Return the (x, y) coordinate for the center point of the cell that contains the specified text.  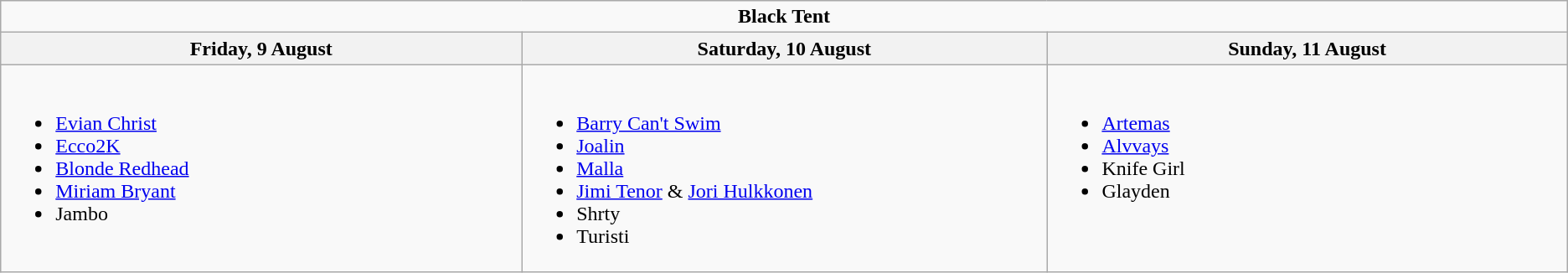
Sunday, 11 August (1307, 49)
Evian ChristEcco2KBlonde RedheadMiriam BryantJambo (261, 168)
Barry Can't SwimJoalinMallaJimi Tenor & Jori HulkkonenShrtyTuristi (784, 168)
Saturday, 10 August (784, 49)
ArtemasAlvvaysKnife GirlGlayden (1307, 168)
Friday, 9 August (261, 49)
Black Tent (784, 17)
